Scan for the cell matching the given text and deliver its (x, y) coordinate at center. 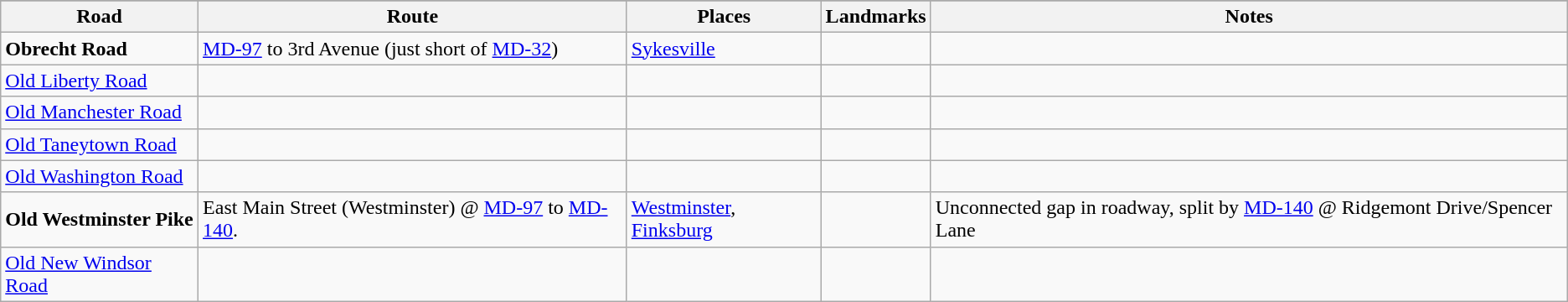
Old Manchester Road (100, 112)
Unconnected gap in roadway, split by MD-140 @ Ridgemont Drive/Spencer Lane (1249, 220)
Old Westminster Pike (100, 220)
Old New Windsor Road (100, 273)
Old Liberty Road (100, 81)
Landmarks (876, 17)
Notes (1249, 17)
Road (100, 17)
Places (724, 17)
Obrecht Road (100, 49)
Sykesville (724, 49)
Old Washington Road (100, 176)
Old Taneytown Road (100, 144)
East Main Street (Westminster) @ MD-97 to MD-140. (413, 220)
Westminster, Finksburg (724, 220)
Route (413, 17)
MD-97 to 3rd Avenue (just short of MD-32) (413, 49)
